Locate the cell with the specified text and output its [X, Y] center coordinate. 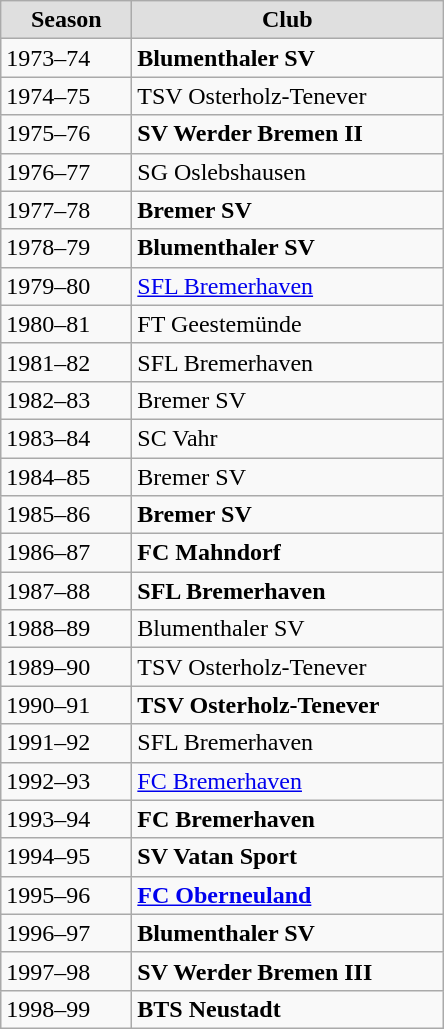
1996–97 [66, 933]
1979–80 [66, 286]
Club [288, 20]
SV Werder Bremen II [288, 134]
1981–82 [66, 362]
1988–89 [66, 629]
1990–91 [66, 705]
BTS Neustadt [288, 1009]
SV Werder Bremen III [288, 971]
1974–75 [66, 96]
1980–81 [66, 324]
1995–96 [66, 895]
FC Mahndorf [288, 553]
FT Geestemünde [288, 324]
1994–95 [66, 857]
1992–93 [66, 781]
1993–94 [66, 819]
1998–99 [66, 1009]
1978–79 [66, 248]
1997–98 [66, 971]
1989–90 [66, 667]
1986–87 [66, 553]
SV Vatan Sport [288, 857]
1987–88 [66, 591]
1973–74 [66, 58]
1984–85 [66, 477]
Season [66, 20]
FC Oberneuland [288, 895]
1983–84 [66, 438]
SC Vahr [288, 438]
1985–86 [66, 515]
1982–83 [66, 400]
SG Oslebshausen [288, 172]
1976–77 [66, 172]
1977–78 [66, 210]
1975–76 [66, 134]
1991–92 [66, 743]
